Search for the cell housing the specified text and yield its [x, y] center coordinate. 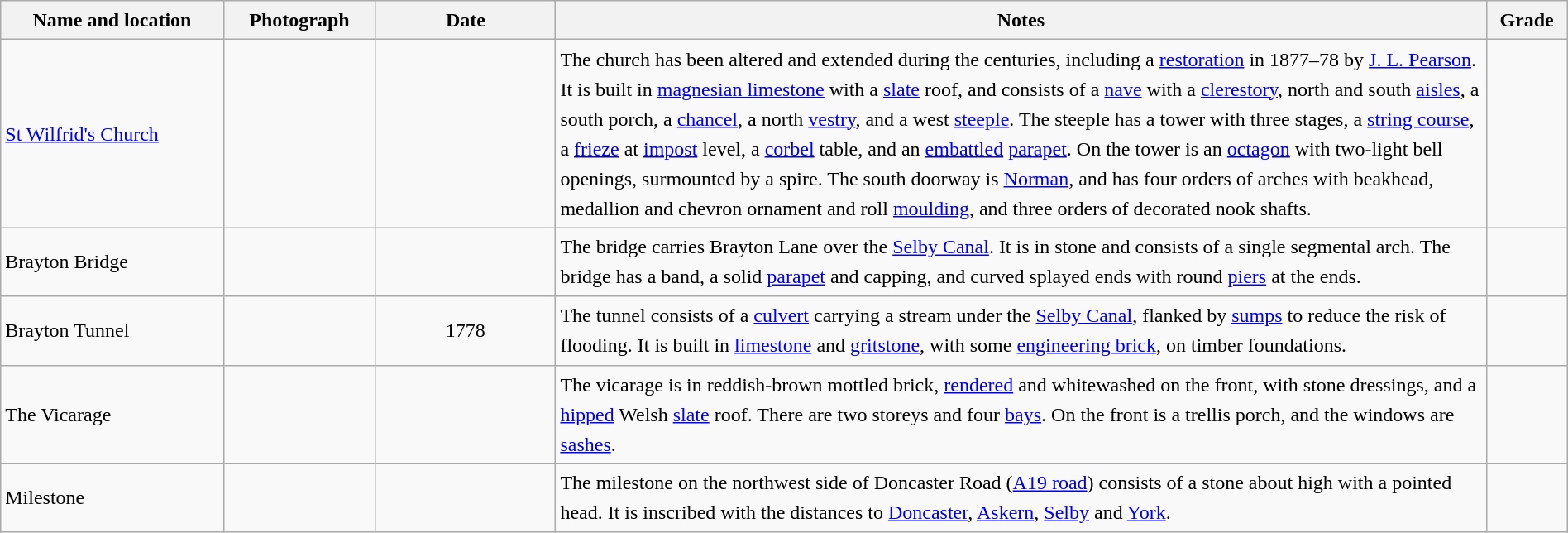
Grade [1527, 20]
Name and location [112, 20]
Date [466, 20]
Brayton Bridge [112, 262]
St Wilfrid's Church [112, 134]
Brayton Tunnel [112, 331]
Notes [1021, 20]
The Vicarage [112, 414]
Milestone [112, 498]
1778 [466, 331]
Photograph [299, 20]
